Find where the given text appears and provide that cell's center as (x, y) coordinate. 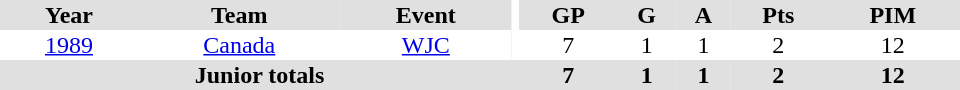
GP (568, 15)
Junior totals (260, 75)
Event (426, 15)
A (704, 15)
Team (240, 15)
Year (69, 15)
Canada (240, 45)
PIM (893, 15)
Pts (778, 15)
1989 (69, 45)
WJC (426, 45)
G (646, 15)
